Output the [X, Y] coordinate of the center of the cell containing the given text.  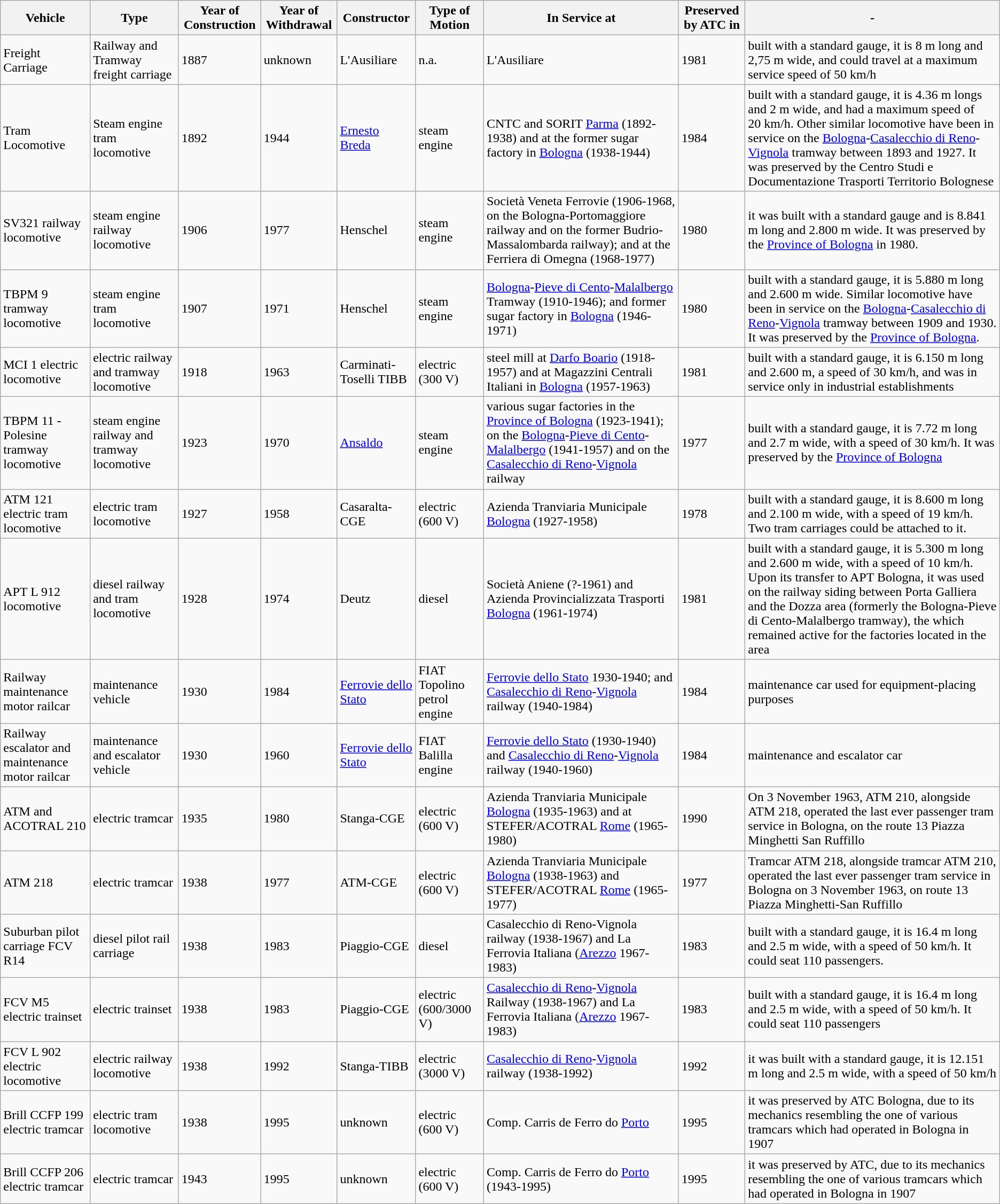
Year of Withdrawal [299, 18]
Casaralta-CGE [376, 514]
1978 [712, 514]
electric railway locomotive [135, 1066]
1918 [220, 372]
TBPM 11 - Polesine tramway locomotive [45, 442]
built with a standard gauge, it is 7.72 m long and 2.7 m wide, with a speed of 30 km/h. It was preserved by the Province of Bologna [872, 442]
FIAT Balilla engine [450, 755]
TBPM 9 tramway locomotive [45, 308]
Casalecchio di Reno-Vignola railway (1938-1967) and La Ferrovia Italiana (Arezzo 1967-1983) [581, 946]
1944 [299, 138]
diesel pilot rail carriage [135, 946]
Ferrovie dello Stato (1930-1940) and Casalecchio di Reno-Vignola railway (1940-1960) [581, 755]
electric (600/3000 V) [450, 1010]
Azienda Tranviaria Municipale Bologna (1938-1963) and STEFER/ACOTRAL Rome (1965-1977) [581, 883]
Steam engine tram locomotive [135, 138]
Railway and Tramway freight carriage [135, 60]
Brill CCFP 206 electric tramcar [45, 1179]
built with a standard gauge, it is 8.600 m long and 2.100 m wide, with a speed of 19 km/h. Two tram carriages could be attached to it. [872, 514]
FCV L 902 electric locomotive [45, 1066]
Brill CCFP 199 electric tramcar [45, 1122]
Preserved by ATC in [712, 18]
Bologna-Pieve di Cento-Malalbergo Tramway (1910-1946); and former sugar factory in Bologna (1946-1971) [581, 308]
1927 [220, 514]
electric trainset [135, 1010]
Freight Carriage [45, 60]
ATM-CGE [376, 883]
Railway maintenance motor railcar [45, 692]
Azienda Tranviaria Municipale Bologna (1935-1963) and at STEFER/ACOTRAL Rome (1965-1980) [581, 819]
Ansaldo [376, 442]
Constructor [376, 18]
Stanga-TIBB [376, 1066]
1923 [220, 442]
Suburban pilot carriage FCV R14 [45, 946]
maintenance and escalator car [872, 755]
maintenance and escalator vehicle [135, 755]
Type of Motion [450, 18]
ATM 218 [45, 883]
1974 [299, 599]
Stanga-CGE [376, 819]
electric (3000 V) [450, 1066]
electric railway and tramway locomotive [135, 372]
Tram Locomotive [45, 138]
1963 [299, 372]
steam engine railway and tramway locomotive [135, 442]
steel mill at Darfo Boario (1918-1957) and at Magazzini Centrali Italiani in Bologna (1957-1963) [581, 372]
steam engine tram locomotive [135, 308]
Vehicle [45, 18]
1958 [299, 514]
built with a standard gauge, it is 8 m long and 2,75 m wide, and could travel at a maximum service speed of 50 km/h [872, 60]
Ernesto Breda [376, 138]
ATM 121 electric tram locomotive [45, 514]
1960 [299, 755]
Year of Construction [220, 18]
built with a standard gauge, it is 6.150 m long and 2.600 m, a speed of 30 km/h, and was in service only in industrial establishments [872, 372]
electric (300 V) [450, 372]
ATM and ACOTRAL 210 [45, 819]
1970 [299, 442]
FIAT Topolino petrol engine [450, 692]
1892 [220, 138]
it was preserved by ATC Bologna, due to its mechanics resembling the one of various tramcars which had operated in Bologna in 1907 [872, 1122]
1906 [220, 230]
1990 [712, 819]
Azienda Tranviaria Municipale Bologna (1927-1958) [581, 514]
In Service at [581, 18]
MCI 1 electric locomotive [45, 372]
it was preserved by ATC, due to its mechanics resembling the one of various tramcars which had operated in Bologna in 1907 [872, 1179]
steam engine railway locomotive [135, 230]
Comp. Carris de Ferro do Porto (1943-1995) [581, 1179]
1887 [220, 60]
CNTC and SORIT Parma (1892-1938) and at the former sugar factory in Bologna (1938-1944) [581, 138]
built with a standard gauge, it is 16.4 m long and 2.5 m wide, with a speed of 50 km/h. It could seat 110 passengers [872, 1010]
1935 [220, 819]
1907 [220, 308]
FCV M5 electric trainset [45, 1010]
1928 [220, 599]
Carminati-Toselli TIBB [376, 372]
maintenance vehicle [135, 692]
- [872, 18]
Ferrovie dello Stato 1930-1940; and Casalecchio di Reno-Vignola railway (1940-1984) [581, 692]
Società Aniene (?-1961) and Azienda Provincializzata Trasporti Bologna (1961-1974) [581, 599]
n.a. [450, 60]
built with a standard gauge, it is 16.4 m long and 2.5 m wide, with a speed of 50 km/h. It could seat 110 passengers. [872, 946]
Type [135, 18]
SV321 railway locomotive [45, 230]
it was built with a standard gauge, it is 12.151 m long and 2.5 m wide, with a speed of 50 km/h [872, 1066]
Casalecchio di Reno-Vignola railway (1938-1992) [581, 1066]
APT L 912 locomotive [45, 599]
1943 [220, 1179]
Comp. Carris de Ferro do Porto [581, 1122]
Casalecchio di Reno-Vignola Railway (1938-1967) and La Ferrovia Italiana (Arezzo 1967-1983) [581, 1010]
it was built with a standard gauge and is 8.841 m long and 2.800 m wide. It was preserved by the Province of Bologna in 1980. [872, 230]
Railway escalator and maintenance motor railcar [45, 755]
diesel railway and tram locomotive [135, 599]
1971 [299, 308]
Deutz [376, 599]
maintenance car used for equipment-placing purposes [872, 692]
